Search for the cell housing the specified text and yield its [x, y] center coordinate. 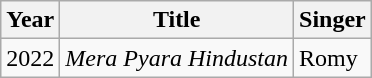
Romy [333, 58]
Year [30, 20]
Singer [333, 20]
2022 [30, 58]
Mera Pyara Hindustan [177, 58]
Title [177, 20]
